For the text-containing cell, return its midpoint in [X, Y] coordinate format. 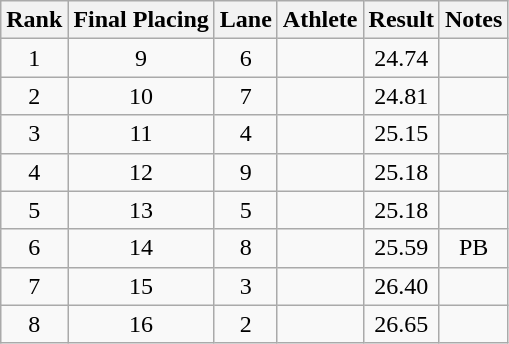
10 [141, 96]
PB [473, 248]
16 [141, 324]
Athlete [320, 20]
25.59 [401, 248]
Final Placing [141, 20]
24.74 [401, 58]
13 [141, 210]
26.40 [401, 286]
Lane [246, 20]
15 [141, 286]
Notes [473, 20]
25.15 [401, 134]
11 [141, 134]
26.65 [401, 324]
24.81 [401, 96]
Rank [34, 20]
Result [401, 20]
12 [141, 172]
14 [141, 248]
1 [34, 58]
